Capture the cell that displays the provided text and extract its [X, Y] central coordinate. 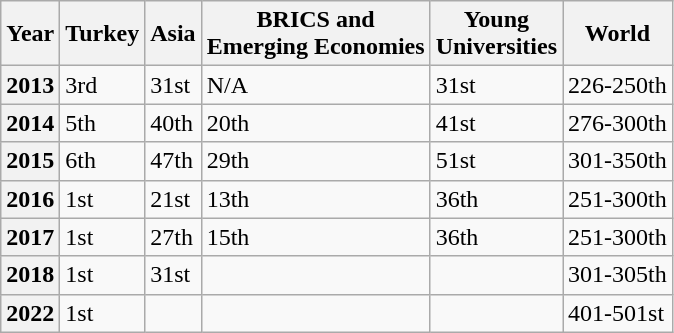
301-305th [618, 275]
Year [30, 34]
29th [316, 161]
15th [316, 237]
276-300th [618, 123]
YoungUniversities [496, 34]
226-250th [618, 85]
5th [102, 123]
BRICS andEmerging Economies [316, 34]
51st [496, 161]
401-501st [618, 313]
2018 [30, 275]
Asia [173, 34]
6th [102, 161]
27th [173, 237]
2014 [30, 123]
20th [316, 123]
41st [496, 123]
2017 [30, 237]
N/A [316, 85]
Turkey [102, 34]
21st [173, 199]
World [618, 34]
2022 [30, 313]
2015 [30, 161]
13th [316, 199]
40th [173, 123]
301-350th [618, 161]
3rd [102, 85]
47th [173, 161]
2016 [30, 199]
2013 [30, 85]
